For the text-containing cell, return its midpoint in (x, y) coordinate format. 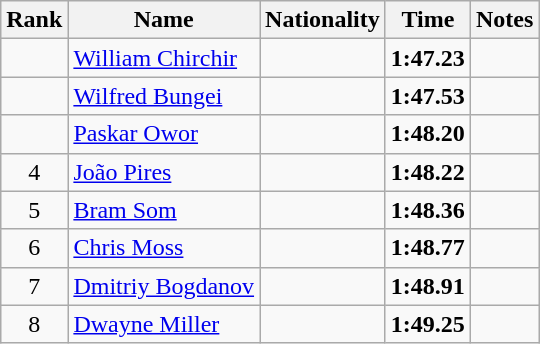
Chris Moss (164, 248)
1:48.36 (428, 210)
8 (34, 324)
Wilfred Bungei (164, 96)
Nationality (323, 20)
Notes (504, 20)
1:48.20 (428, 134)
Time (428, 20)
7 (34, 286)
1:48.77 (428, 248)
Dwayne Miller (164, 324)
Name (164, 20)
João Pires (164, 172)
1:47.23 (428, 58)
Dmitriy Bogdanov (164, 286)
Bram Som (164, 210)
5 (34, 210)
Paskar Owor (164, 134)
Rank (34, 20)
William Chirchir (164, 58)
1:48.22 (428, 172)
1:49.25 (428, 324)
1:47.53 (428, 96)
6 (34, 248)
4 (34, 172)
1:48.91 (428, 286)
